Search for the cell housing the specified text and yield its (x, y) center coordinate. 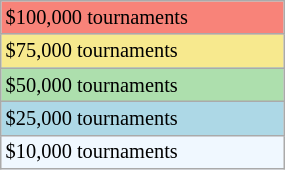
$10,000 tournaments (142, 152)
$50,000 tournaments (142, 85)
$75,000 tournaments (142, 51)
$25,000 tournaments (142, 118)
$100,000 tournaments (142, 17)
